Provide the [X, Y] coordinate of the cell's center where the given text is located.  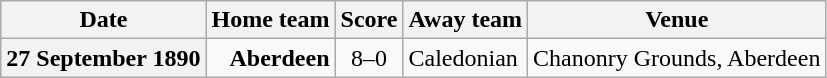
8–0 [369, 58]
Aberdeen [270, 58]
Score [369, 20]
Away team [466, 20]
27 September 1890 [104, 58]
Venue [677, 20]
Caledonian [466, 58]
Chanonry Grounds, Aberdeen [677, 58]
Home team [270, 20]
Date [104, 20]
